Return the (X, Y) coordinate for the center point of the cell that contains the specified text.  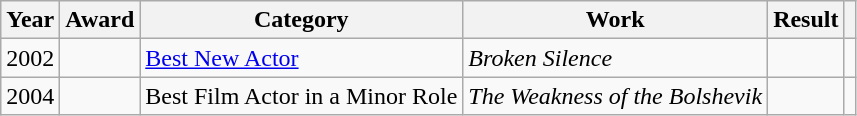
Best New Actor (302, 58)
Year (30, 20)
Best Film Actor in a Minor Role (302, 96)
2002 (30, 58)
Work (616, 20)
Award (100, 20)
Broken Silence (616, 58)
2004 (30, 96)
The Weakness of the Bolshevik (616, 96)
Result (806, 20)
Category (302, 20)
